Locate the cell with the specified text and output its [X, Y] center coordinate. 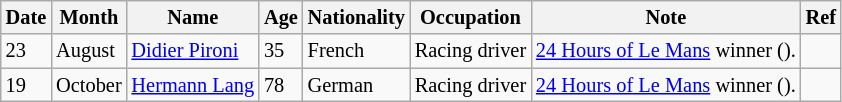
Note [666, 17]
Month [88, 17]
78 [281, 85]
French [356, 51]
Age [281, 17]
Occupation [470, 17]
19 [26, 85]
23 [26, 51]
Name [194, 17]
October [88, 85]
35 [281, 51]
Date [26, 17]
Didier Pironi [194, 51]
Hermann Lang [194, 85]
Nationality [356, 17]
German [356, 85]
Ref [821, 17]
August [88, 51]
